Return the (x, y) coordinate for the center point of the cell that contains the specified text.  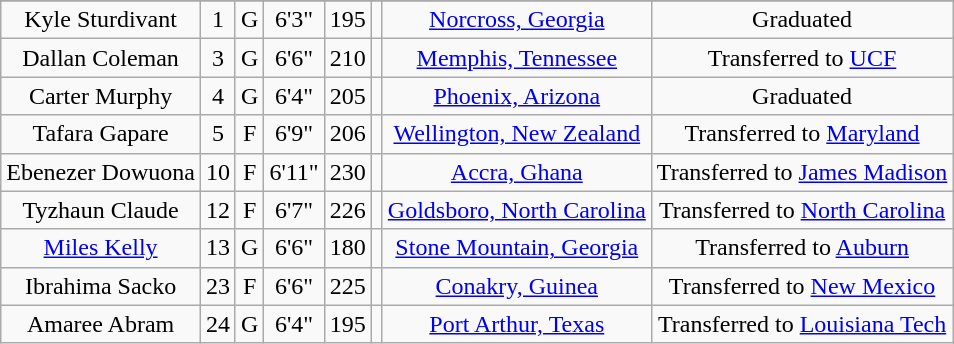
23 (218, 286)
Transferred to Louisiana Tech (802, 324)
12 (218, 210)
226 (348, 210)
Transferred to Auburn (802, 248)
Transferred to James Madison (802, 172)
13 (218, 248)
210 (348, 58)
24 (218, 324)
205 (348, 96)
Accra, Ghana (516, 172)
Conakry, Guinea (516, 286)
Tyzhaun Claude (101, 210)
230 (348, 172)
5 (218, 134)
6'11" (294, 172)
Port Arthur, Texas (516, 324)
Amaree Abram (101, 324)
Miles Kelly (101, 248)
6'9" (294, 134)
3 (218, 58)
Stone Mountain, Georgia (516, 248)
206 (348, 134)
225 (348, 286)
Transferred to Maryland (802, 134)
Carter Murphy (101, 96)
1 (218, 20)
Transferred to New Mexico (802, 286)
Transferred to UCF (802, 58)
Transferred to North Carolina (802, 210)
4 (218, 96)
Goldsboro, North Carolina (516, 210)
Norcross, Georgia (516, 20)
6'3" (294, 20)
180 (348, 248)
10 (218, 172)
Wellington, New Zealand (516, 134)
Ibrahima Sacko (101, 286)
Dallan Coleman (101, 58)
Memphis, Tennessee (516, 58)
Phoenix, Arizona (516, 96)
Ebenezer Dowuona (101, 172)
Tafara Gapare (101, 134)
6'7" (294, 210)
Kyle Sturdivant (101, 20)
